Determine the (X, Y) coordinate at the center of the cell enclosing the given text.  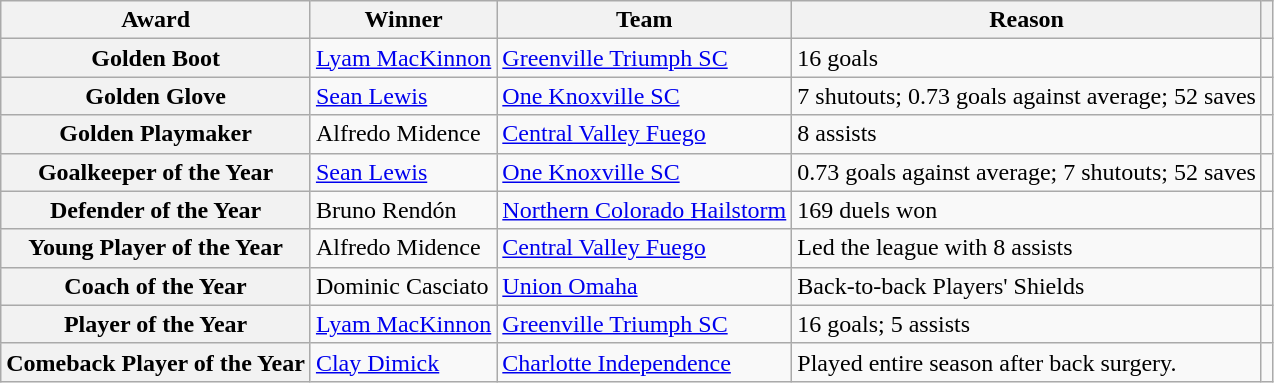
8 assists (1027, 134)
Team (644, 20)
Goalkeeper of the Year (156, 172)
169 duels won (1027, 210)
Led the league with 8 assists (1027, 248)
Comeback Player of the Year (156, 362)
Clay Dimick (403, 362)
Winner (403, 20)
Union Omaha (644, 286)
Defender of the Year (156, 210)
Dominic Casciato (403, 286)
Golden Glove (156, 96)
16 goals (1027, 58)
Coach of the Year (156, 286)
7 shutouts; 0.73 goals against average; 52 saves (1027, 96)
Northern Colorado Hailstorm (644, 210)
Back-to-back Players' Shields (1027, 286)
Young Player of the Year (156, 248)
Golden Playmaker (156, 134)
Award (156, 20)
16 goals; 5 assists (1027, 324)
Bruno Rendón (403, 210)
Reason (1027, 20)
Charlotte Independence (644, 362)
Player of the Year (156, 324)
Golden Boot (156, 58)
Played entire season after back surgery. (1027, 362)
0.73 goals against average; 7 shutouts; 52 saves (1027, 172)
